Pinpoint the cell where the given text exists, returning its (x, y) midpoint coordinate. 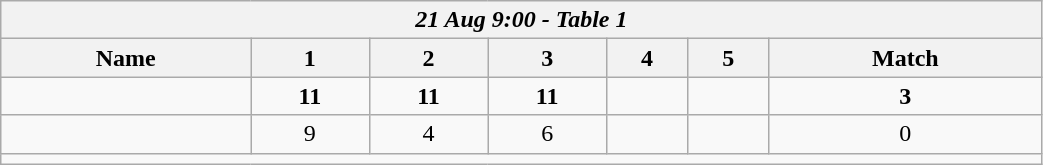
1 (310, 58)
Match (906, 58)
0 (906, 134)
Name (126, 58)
6 (548, 134)
2 (428, 58)
9 (310, 134)
5 (728, 58)
21 Aug 9:00 - Table 1 (522, 20)
